For the text-containing cell, return its midpoint in [x, y] coordinate format. 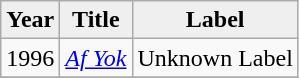
Af Yok [96, 58]
Year [30, 20]
Label [215, 20]
Title [96, 20]
1996 [30, 58]
Unknown Label [215, 58]
